Return (x, y) of the center of cell containing provided text 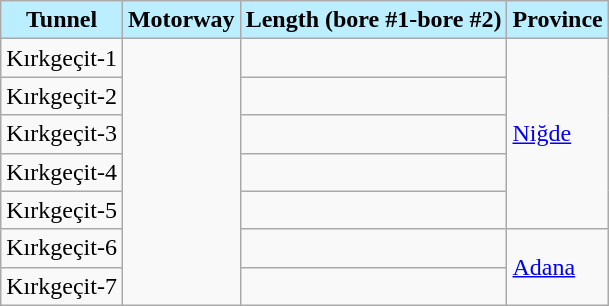
Kırkgeçit-4 (62, 172)
Kırkgeçit-1 (62, 58)
Niğde (558, 134)
Kırkgeçit-5 (62, 210)
Kırkgeçit-3 (62, 134)
Adana (558, 267)
Motorway (181, 20)
Kırkgeçit-7 (62, 286)
Province (558, 20)
Kırkgeçit-6 (62, 248)
Length (bore #1-bore #2) (374, 20)
Tunnel (62, 20)
Kırkgeçit-2 (62, 96)
